Detect which cell encompasses the target text, then output its [x, y] center coordinate. 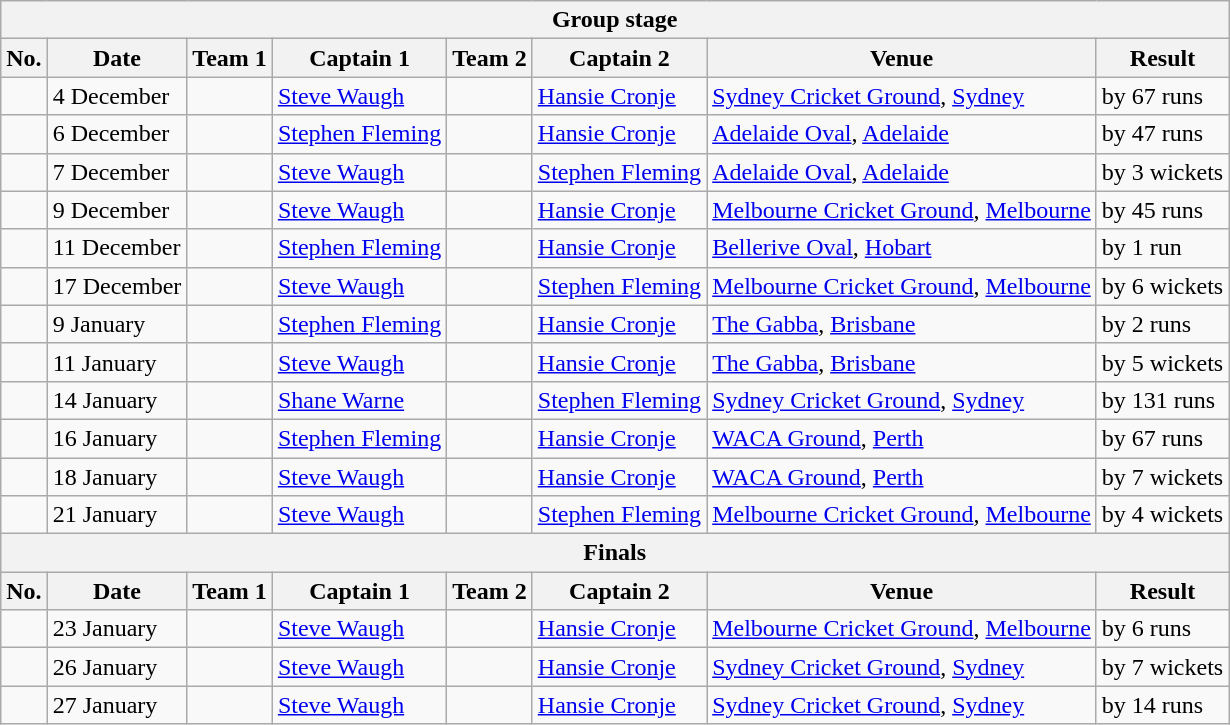
by 45 runs [1162, 210]
Finals [615, 553]
by 5 wickets [1162, 362]
by 1 run [1162, 248]
Shane Warne [359, 400]
by 131 runs [1162, 400]
by 6 runs [1162, 629]
4 December [117, 96]
by 2 runs [1162, 324]
by 14 runs [1162, 705]
21 January [117, 515]
6 December [117, 134]
by 6 wickets [1162, 286]
27 January [117, 705]
17 December [117, 286]
Bellerive Oval, Hobart [902, 248]
Group stage [615, 20]
by 4 wickets [1162, 515]
9 December [117, 210]
16 January [117, 438]
by 3 wickets [1162, 172]
14 January [117, 400]
by 47 runs [1162, 134]
11 January [117, 362]
11 December [117, 248]
7 December [117, 172]
18 January [117, 477]
23 January [117, 629]
26 January [117, 667]
9 January [117, 324]
